Pinpoint the cell where the given text exists, returning its (x, y) midpoint coordinate. 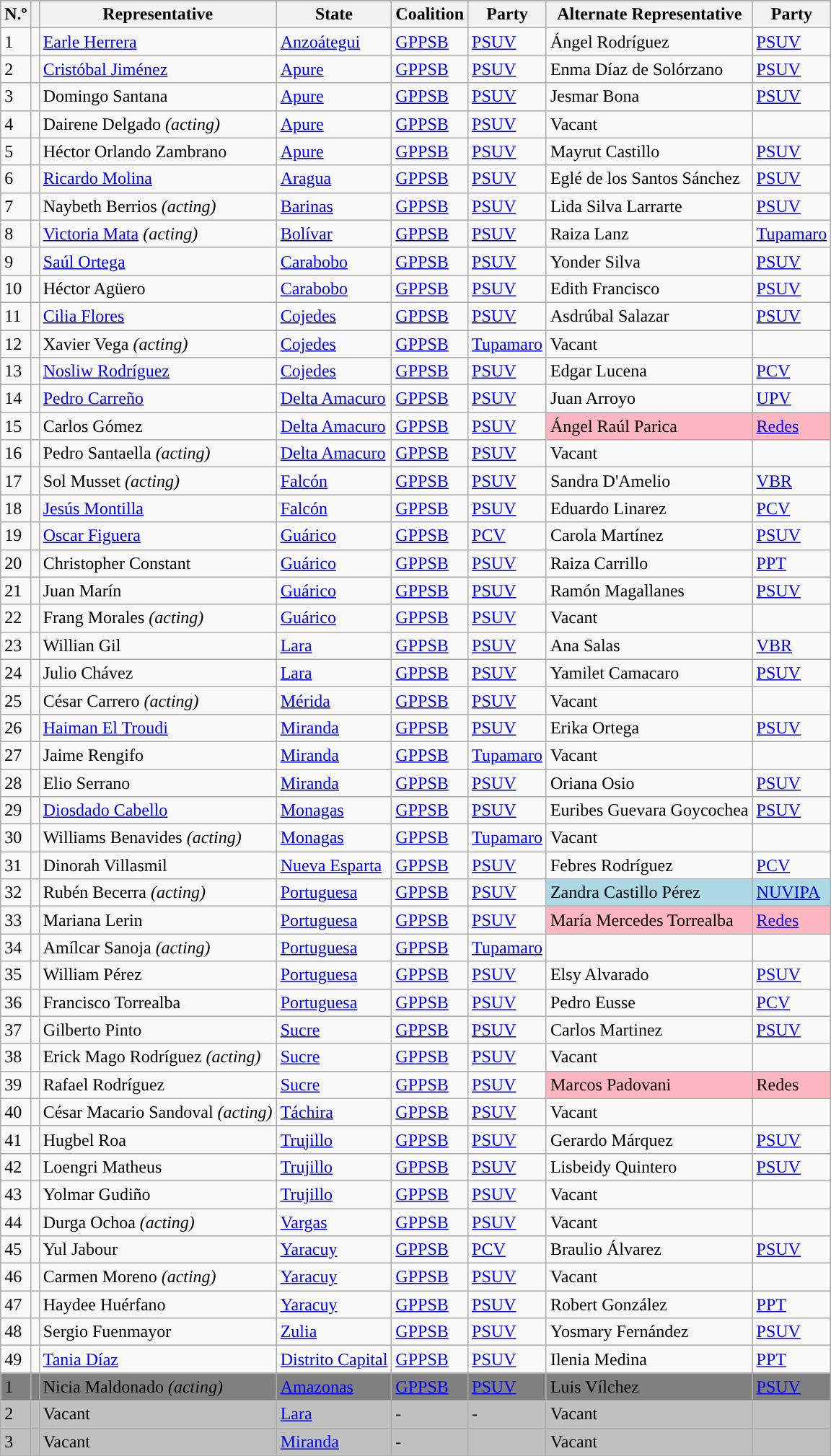
43 (16, 1194)
Jesús Montilla (157, 508)
Ricardo Molina (157, 179)
42 (16, 1167)
Yolmar Gudiño (157, 1194)
Julio Chávez (157, 673)
37 (16, 1030)
Pedro Carreño (157, 399)
Vargas (334, 1222)
Carmen Moreno (acting) (157, 1277)
40 (16, 1112)
Durga Ochoa (acting) (157, 1222)
Dinorah Villasmil (157, 865)
Gilberto Pinto (157, 1030)
Ramón Magallanes (649, 591)
Oscar Figuera (157, 536)
Mayrut Castillo (649, 151)
Mariana Lerin (157, 920)
Juan Marín (157, 591)
Carola Martínez (649, 536)
27 (16, 755)
25 (16, 700)
Amazonas (334, 1387)
N.º (16, 14)
Jesmar Bona (649, 97)
33 (16, 920)
Cilia Flores (157, 316)
45 (16, 1250)
14 (16, 399)
18 (16, 508)
46 (16, 1277)
7 (16, 206)
10 (16, 288)
31 (16, 865)
Haydee Huérfano (157, 1305)
Bolívar (334, 234)
Representative (157, 14)
Euribes Guevara Goycochea (649, 811)
UPV (792, 399)
Pedro Eusse (649, 1002)
16 (16, 454)
5 (16, 151)
Eduardo Linarez (649, 508)
22 (16, 618)
Sergio Fuenmayor (157, 1332)
Elio Serrano (157, 782)
Carlos Gómez (157, 426)
Sol Musset (acting) (157, 481)
Dairene Delgado (acting) (157, 124)
Táchira (334, 1112)
9 (16, 261)
26 (16, 728)
13 (16, 371)
20 (16, 563)
César Macario Sandoval (acting) (157, 1112)
César Carrero (acting) (157, 700)
State (334, 14)
Amílcar Sanoja (acting) (157, 948)
Distrito Capital (334, 1359)
Luis Vílchez (649, 1387)
Francisco Torrealba (157, 1002)
24 (16, 673)
Raiza Lanz (649, 234)
Erika Ortega (649, 728)
Héctor Agüero (157, 288)
Haiman El Troudi (157, 728)
Héctor Orlando Zambrano (157, 151)
Pedro Santaella (acting) (157, 454)
Aragua (334, 179)
21 (16, 591)
Yosmary Fernández (649, 1332)
12 (16, 344)
Coalition (430, 14)
28 (16, 782)
19 (16, 536)
Robert González (649, 1305)
Asdrúbal Salazar (649, 316)
30 (16, 838)
Xavier Vega (acting) (157, 344)
15 (16, 426)
Ángel Rodríguez (649, 42)
8 (16, 234)
Elsy Alvarado (649, 975)
Domingo Santana (157, 97)
Juan Arroyo (649, 399)
29 (16, 811)
Mérida (334, 700)
41 (16, 1139)
Jaime Rengifo (157, 755)
6 (16, 179)
Nueva Esparta (334, 865)
Lisbeidy Quintero (649, 1167)
Nicia Maldonado (acting) (157, 1387)
Ilenia Medina (649, 1359)
María Mercedes Torrealba (649, 920)
Yamilet Camacaro (649, 673)
Marcos Padovani (649, 1085)
NUVIPA (792, 893)
48 (16, 1332)
Barinas (334, 206)
Braulio Álvarez (649, 1250)
Lida Silva Larrarte (649, 206)
Zulia (334, 1332)
Rafael Rodríguez (157, 1085)
Williams Benavides (acting) (157, 838)
36 (16, 1002)
Diosdado Cabello (157, 811)
Enma Díaz de Solórzano (649, 69)
Loengri Matheus (157, 1167)
38 (16, 1057)
39 (16, 1085)
Erick Mago Rodríguez (acting) (157, 1057)
Christopher Constant (157, 563)
Saúl Ortega (157, 261)
Edith Francisco (649, 288)
Eglé de los Santos Sánchez (649, 179)
4 (16, 124)
Anzoátegui (334, 42)
23 (16, 645)
Earle Herrera (157, 42)
Tania Díaz (157, 1359)
William Pérez (157, 975)
Edgar Lucena (649, 371)
Sandra D'Amelio (649, 481)
Ángel Raúl Parica (649, 426)
Ana Salas (649, 645)
Naybeth Berrios (acting) (157, 206)
Frang Morales (acting) (157, 618)
Hugbel Roa (157, 1139)
35 (16, 975)
Oriana Osio (649, 782)
Cristóbal Jiménez (157, 69)
Gerardo Márquez (649, 1139)
Yonder Silva (649, 261)
32 (16, 893)
Yul Jabour (157, 1250)
Rubén Becerra (acting) (157, 893)
49 (16, 1359)
Alternate Representative (649, 14)
Febres Rodríguez (649, 865)
11 (16, 316)
Raiza Carrillo (649, 563)
Carlos Martinez (649, 1030)
Victoria Mata (acting) (157, 234)
Nosliw Rodríguez (157, 371)
47 (16, 1305)
34 (16, 948)
17 (16, 481)
Willian Gil (157, 645)
Zandra Castillo Pérez (649, 893)
44 (16, 1222)
